Pinpoint the cell where the given text exists, returning its (x, y) midpoint coordinate. 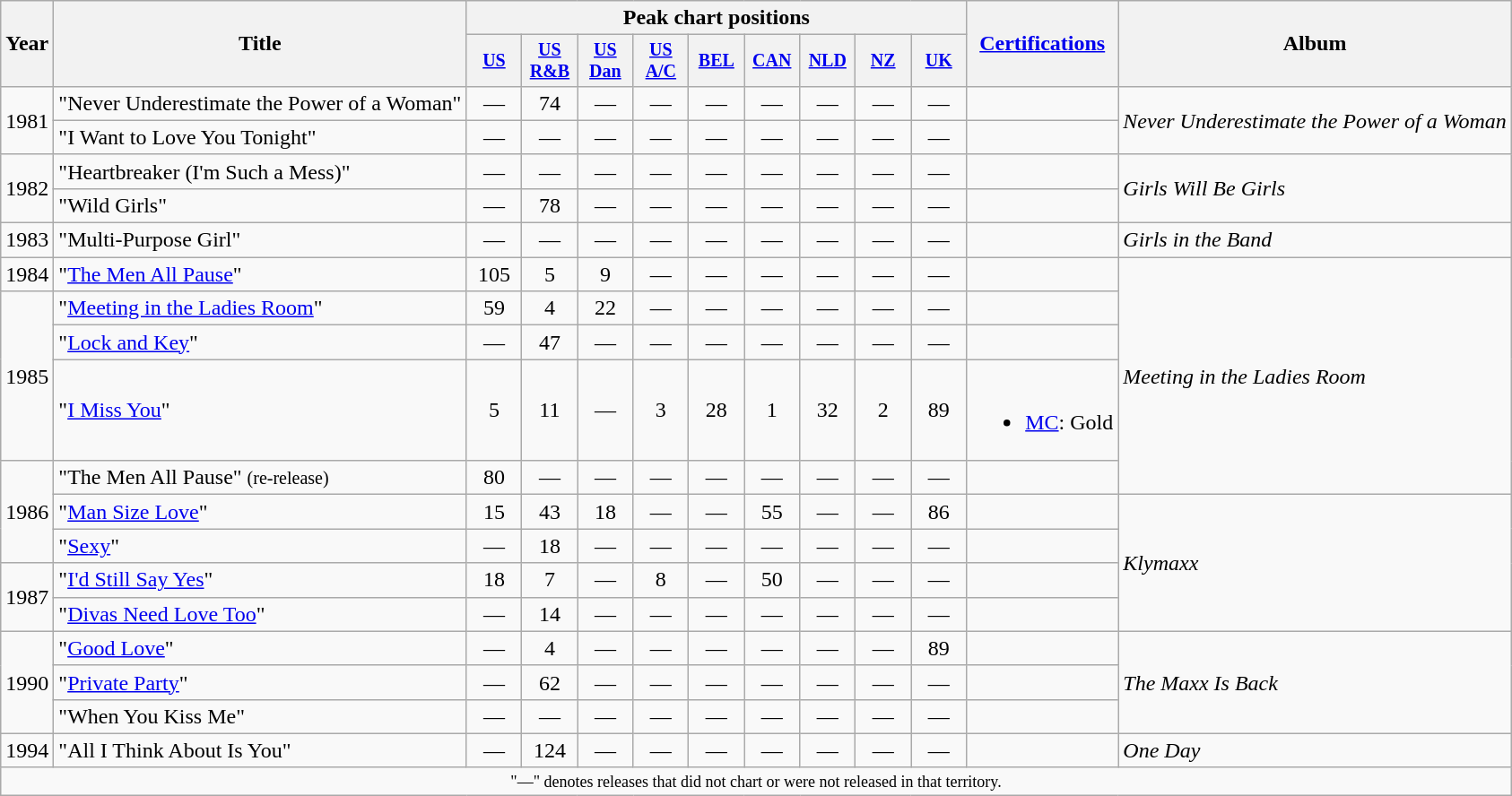
9 (605, 274)
1983 (27, 240)
"Heartbreaker (I'm Such a Mess)" (260, 171)
Year (27, 44)
CAN (772, 61)
50 (772, 580)
47 (550, 342)
15 (494, 512)
BEL (717, 61)
"Multi-Purpose Girl" (260, 240)
Certifications (1042, 44)
1982 (27, 188)
NZ (883, 61)
UK (939, 61)
"Lock and Key" (260, 342)
USA/C (661, 61)
3 (661, 411)
"When You Kiss Me" (260, 716)
1981 (27, 120)
"I'd Still Say Yes" (260, 580)
"The Men All Pause" (260, 274)
Album (1315, 44)
The Maxx Is Back (1315, 682)
"Private Party" (260, 682)
"Never Underestimate the Power of a Woman" (260, 103)
1 (772, 411)
Girls Will Be Girls (1315, 188)
11 (550, 411)
MC: Gold (1042, 411)
Girls in the Band (1315, 240)
7 (550, 580)
62 (550, 682)
Title (260, 44)
1986 (27, 512)
Klymaxx (1315, 563)
105 (494, 274)
1985 (27, 376)
"The Men All Pause" (re-release) (260, 478)
28 (717, 411)
59 (494, 308)
124 (550, 750)
Peak chart positions (717, 18)
"Meeting in the Ladies Room" (260, 308)
43 (550, 512)
"Wild Girls" (260, 205)
1987 (27, 597)
"I Want to Love You Tonight" (260, 137)
Never Underestimate the Power of a Woman (1315, 120)
1984 (27, 274)
55 (772, 512)
78 (550, 205)
"I Miss You" (260, 411)
USR&B (550, 61)
22 (605, 308)
1990 (27, 682)
"Divas Need Love Too" (260, 614)
US (494, 61)
Meeting in the Ladies Room (1315, 376)
80 (494, 478)
14 (550, 614)
86 (939, 512)
"Good Love" (260, 648)
NLD (828, 61)
One Day (1315, 750)
"Man Size Love" (260, 512)
"—" denotes releases that did not chart or were not released in that territory. (757, 782)
"Sexy" (260, 546)
USDan (605, 61)
8 (661, 580)
32 (828, 411)
"All I Think About Is You" (260, 750)
74 (550, 103)
1994 (27, 750)
2 (883, 411)
